Return (x, y) of the center of cell containing provided text 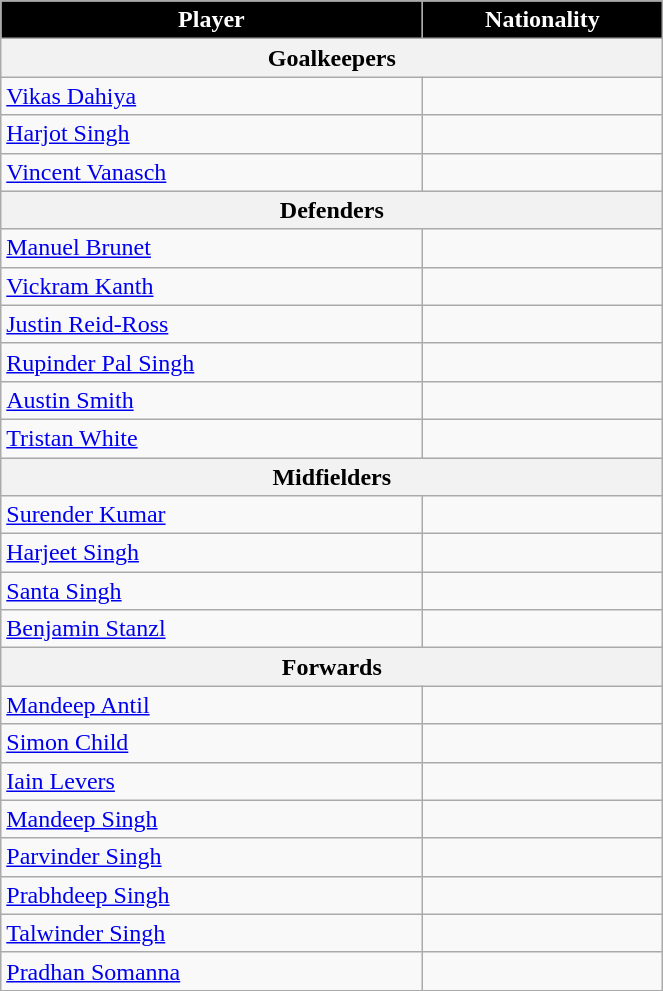
Surender Kumar (212, 515)
Simon Child (212, 743)
Nationality (542, 20)
Vincent Vanasch (212, 172)
Iain Levers (212, 781)
Justin Reid-Ross (212, 324)
Player (212, 20)
Rupinder Pal Singh (212, 362)
Defenders (332, 210)
Austin Smith (212, 400)
Forwards (332, 667)
Vickram Kanth (212, 286)
Manuel Brunet (212, 248)
Midfielders (332, 477)
Mandeep Antil (212, 705)
Goalkeepers (332, 58)
Mandeep Singh (212, 819)
Santa Singh (212, 591)
Benjamin Stanzl (212, 629)
Parvinder Singh (212, 857)
Talwinder Singh (212, 933)
Harjot Singh (212, 134)
Prabhdeep Singh (212, 895)
Tristan White (212, 438)
Harjeet Singh (212, 553)
Pradhan Somanna (212, 971)
Vikas Dahiya (212, 96)
